Scan for the cell matching the given text and deliver its [x, y] coordinate at center. 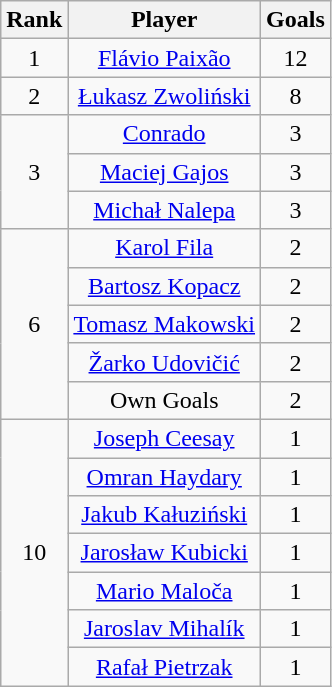
Michał Nalepa [164, 210]
Karol Fila [164, 248]
Jakub Kałuziński [164, 515]
8 [296, 96]
Žarko Udovičić [164, 362]
Joseph Ceesay [164, 438]
Łukasz Zwoliński [164, 96]
Own Goals [164, 400]
Jarosław Kubicki [164, 553]
Jaroslav Mihalík [164, 629]
Conrado [164, 134]
Bartosz Kopacz [164, 286]
Goals [296, 20]
Omran Haydary [164, 477]
6 [34, 324]
Rafał Pietrzak [164, 667]
Tomasz Makowski [164, 324]
10 [34, 552]
12 [296, 58]
Maciej Gajos [164, 172]
Mario Maloča [164, 591]
Player [164, 20]
Rank [34, 20]
Flávio Paixão [164, 58]
